Identify which cell holds the provided text, then report its [X, Y] central coordinate. 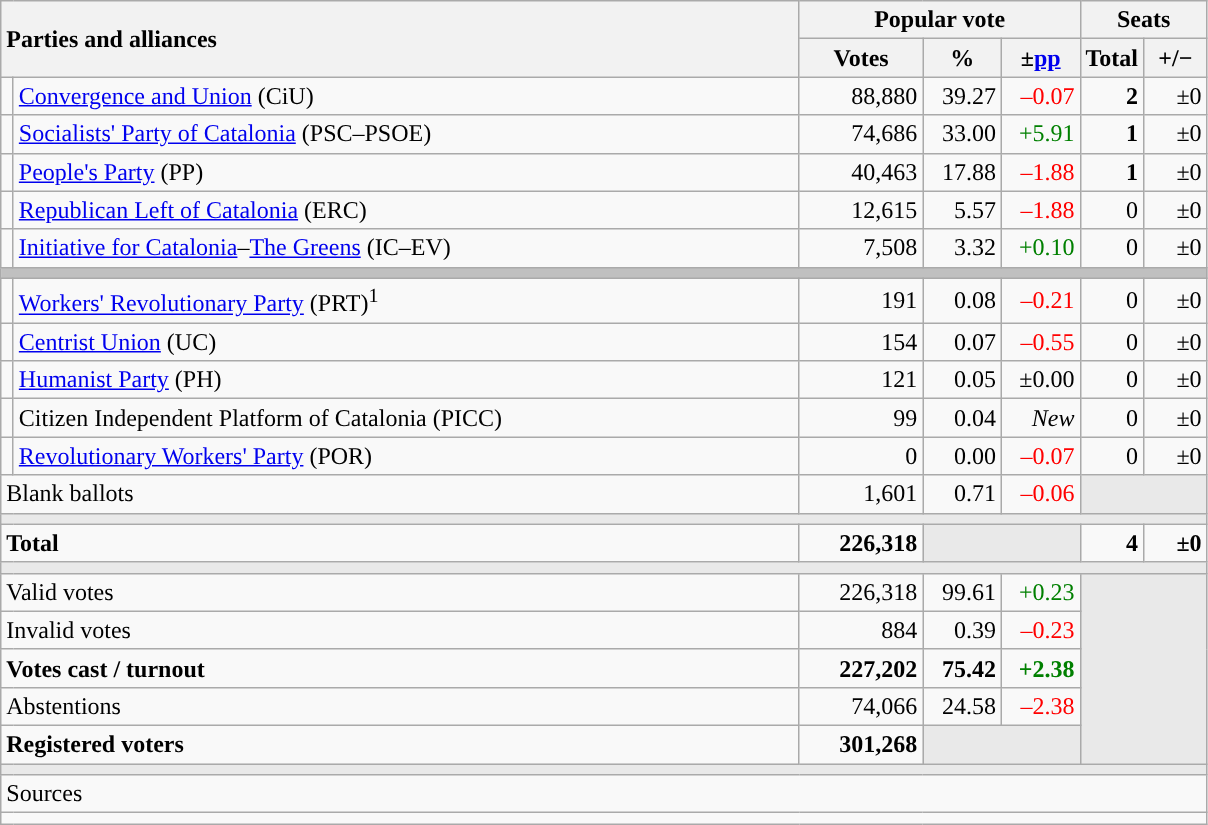
+5.91 [1040, 134]
Socialists' Party of Catalonia (PSC–PSOE) [406, 134]
301,268 [861, 745]
75.42 [962, 668]
74,066 [861, 706]
5.57 [962, 210]
Citizen Independent Platform of Catalonia (PICC) [406, 418]
191 [861, 300]
% [962, 58]
99.61 [962, 592]
Sources [604, 794]
0.04 [962, 418]
0.39 [962, 630]
–0.21 [1040, 300]
Invalid votes [400, 630]
1,601 [861, 494]
2 [1112, 96]
3.32 [962, 248]
40,463 [861, 172]
Initiative for Catalonia–The Greens (IC–EV) [406, 248]
39.27 [962, 96]
884 [861, 630]
121 [861, 380]
Centrist Union (UC) [406, 342]
+0.23 [1040, 592]
154 [861, 342]
Republican Left of Catalonia (ERC) [406, 210]
+2.38 [1040, 668]
Abstentions [400, 706]
+0.10 [1040, 248]
99 [861, 418]
74,686 [861, 134]
Parties and alliances [400, 39]
Workers' Revolutionary Party (PRT)1 [406, 300]
7,508 [861, 248]
Votes cast / turnout [400, 668]
New [1040, 418]
Seats [1144, 20]
12,615 [861, 210]
–0.23 [1040, 630]
33.00 [962, 134]
±0.00 [1040, 380]
4 [1112, 543]
88,880 [861, 96]
People's Party (PP) [406, 172]
0.08 [962, 300]
0.07 [962, 342]
+/− [1176, 58]
–0.55 [1040, 342]
–0.06 [1040, 494]
Votes [861, 58]
0.71 [962, 494]
±pp [1040, 58]
17.88 [962, 172]
227,202 [861, 668]
Revolutionary Workers' Party (POR) [406, 456]
0.05 [962, 380]
Registered voters [400, 745]
0.00 [962, 456]
–2.38 [1040, 706]
Convergence and Union (CiU) [406, 96]
Valid votes [400, 592]
Humanist Party (PH) [406, 380]
24.58 [962, 706]
Blank ballots [400, 494]
Popular vote [940, 20]
